Determine the (X, Y) coordinate at the center of the cell enclosing the given text.  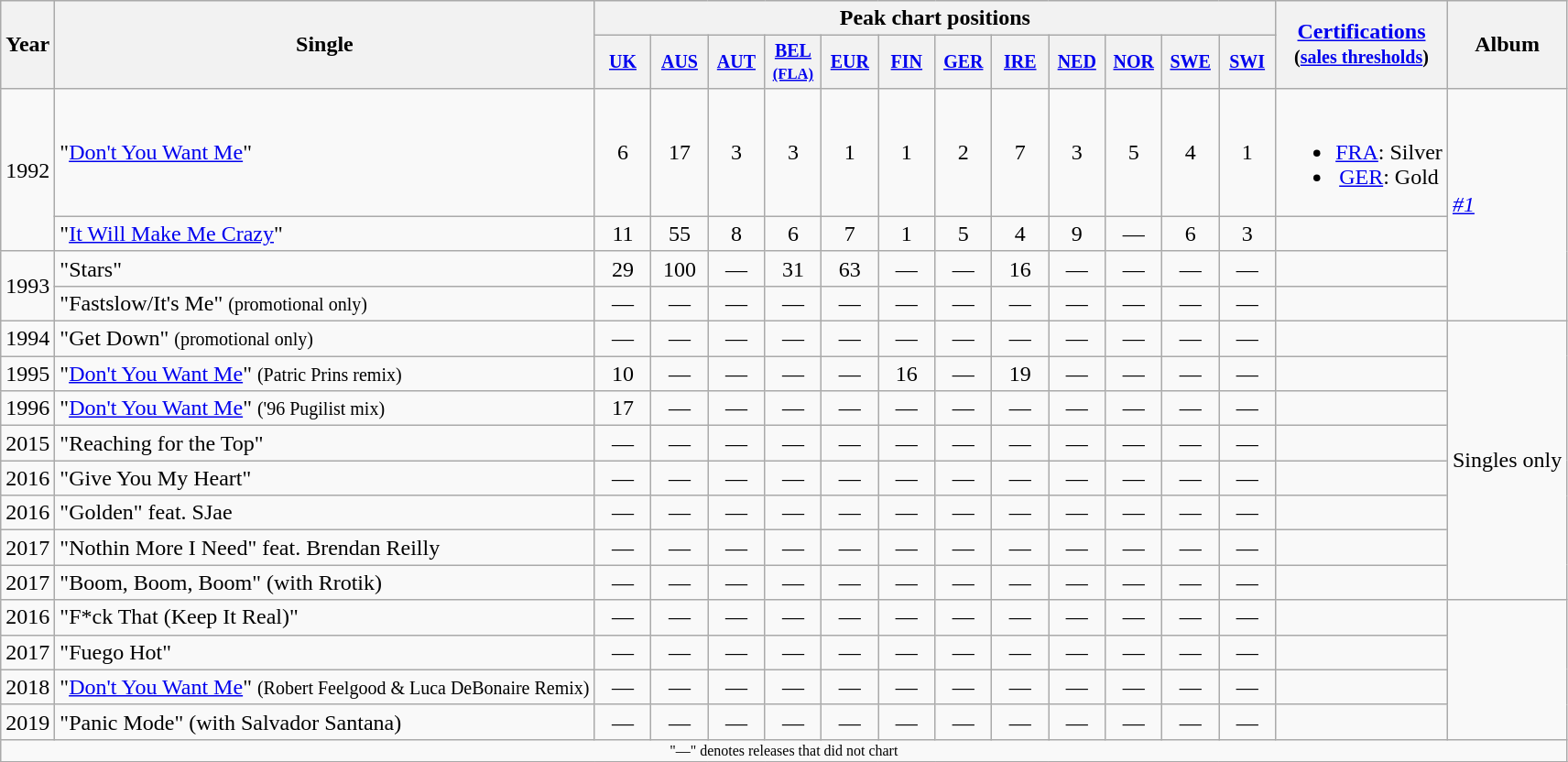
"Fuego Hot" (324, 652)
"It Will Make Me Crazy" (324, 234)
"Golden" feat. SJae (324, 513)
GER (964, 62)
"—" denotes releases that did not chart (784, 750)
Year (27, 45)
11 (623, 234)
Certifications(sales thresholds) (1362, 45)
19 (1020, 374)
Peak chart positions (935, 18)
29 (623, 268)
"Reaching for the Top" (324, 443)
#1 (1507, 204)
SWI (1247, 62)
IRE (1020, 62)
"Boom, Boom, Boom" (with Rrotik) (324, 582)
NED (1077, 62)
1992 (27, 169)
AUS (680, 62)
Singles only (1507, 461)
FIN (907, 62)
"Nothin More I Need" feat. Brendan Reilly (324, 548)
"Panic Mode" (with Salvador Santana) (324, 722)
SWE (1191, 62)
NOR (1134, 62)
8 (736, 234)
10 (623, 374)
"Don't You Want Me" (324, 152)
2019 (27, 722)
1995 (27, 374)
9 (1077, 234)
UK (623, 62)
Album (1507, 45)
63 (850, 268)
"Don't You Want Me" (Robert Feelgood & Luca DeBonaire Remix) (324, 687)
"Don't You Want Me" ('96 Pugilist mix) (324, 408)
"Give You My Heart" (324, 478)
2 (964, 152)
Single (324, 45)
"Fastslow/It's Me" (promotional only) (324, 303)
"F*ck That (Keep It Real)" (324, 617)
AUT (736, 62)
31 (793, 268)
"Get Down" (promotional only) (324, 339)
100 (680, 268)
55 (680, 234)
1993 (27, 286)
FRA: SilverGER: Gold (1362, 152)
"Don't You Want Me" (Patric Prins remix) (324, 374)
2015 (27, 443)
"Stars" (324, 268)
1994 (27, 339)
2018 (27, 687)
EUR (850, 62)
1996 (27, 408)
BEL(FLA) (793, 62)
